Determine the [x, y] coordinate at the center of the cell enclosing the given text.  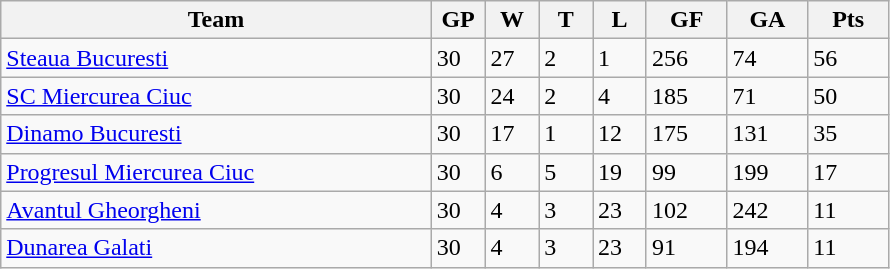
GA [768, 20]
27 [512, 58]
Dunarea Galati [216, 248]
102 [686, 210]
SC Miercurea Ciuc [216, 96]
199 [768, 172]
T [566, 20]
GF [686, 20]
50 [848, 96]
Dinamo Bucuresti [216, 134]
Team [216, 20]
Progresul Miercurea Ciuc [216, 172]
6 [512, 172]
19 [620, 172]
GP [458, 20]
185 [686, 96]
256 [686, 58]
242 [768, 210]
Steaua Bucuresti [216, 58]
12 [620, 134]
99 [686, 172]
24 [512, 96]
35 [848, 134]
91 [686, 248]
Pts [848, 20]
L [620, 20]
Avantul Gheorgheni [216, 210]
56 [848, 58]
175 [686, 134]
5 [566, 172]
71 [768, 96]
131 [768, 134]
74 [768, 58]
194 [768, 248]
W [512, 20]
